For the text-containing cell, return its midpoint in [X, Y] coordinate format. 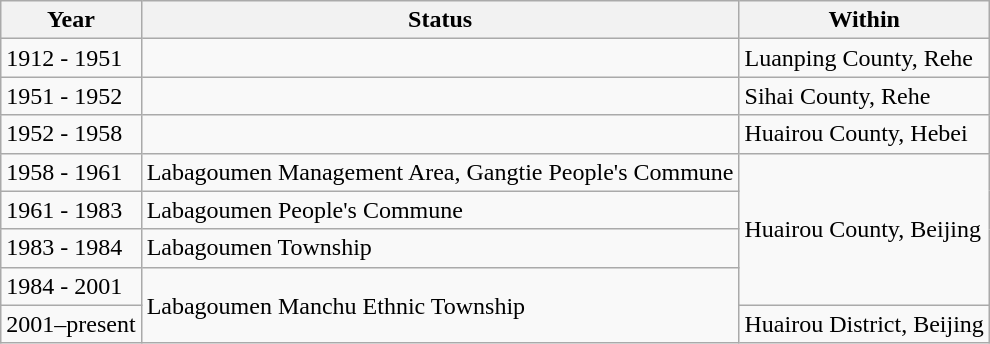
Labagoumen Manchu Ethnic Township [440, 305]
1951 - 1952 [71, 96]
1983 - 1984 [71, 248]
1958 - 1961 [71, 172]
1912 - 1951 [71, 58]
Within [864, 20]
Sihai County, Rehe [864, 96]
Labagoumen People's Commune [440, 210]
1952 - 1958 [71, 134]
Status [440, 20]
1961 - 1983 [71, 210]
Luanping County, Rehe [864, 58]
2001–present [71, 324]
Huairou County, Hebei [864, 134]
Huairou County, Beijing [864, 229]
Huairou District, Beijing [864, 324]
1984 - 2001 [71, 286]
Year [71, 20]
Labagoumen Management Area, Gangtie People's Commune [440, 172]
Labagoumen Township [440, 248]
